Pinpoint the cell where the given text exists, returning its (x, y) midpoint coordinate. 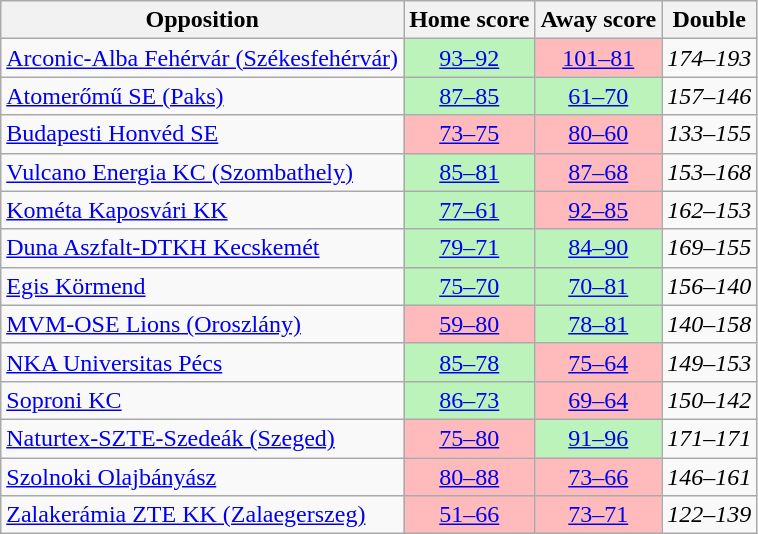
146–161 (710, 477)
Atomerőmű SE (Paks) (202, 96)
Home score (470, 20)
73–66 (598, 477)
79–71 (470, 248)
80–88 (470, 477)
69–64 (598, 400)
73–75 (470, 134)
77–61 (470, 210)
140–158 (710, 324)
85–81 (470, 172)
70–81 (598, 286)
Vulcano Energia KC (Szombathely) (202, 172)
59–80 (470, 324)
NKA Universitas Pécs (202, 362)
75–80 (470, 438)
Budapesti Honvéd SE (202, 134)
75–64 (598, 362)
Zalakerámia ZTE KK (Zalaegerszeg) (202, 515)
Arconic-Alba Fehérvár (Székesfehérvár) (202, 58)
Naturtex-SZTE-Szedeák (Szeged) (202, 438)
101–81 (598, 58)
Away score (598, 20)
86–73 (470, 400)
92–85 (598, 210)
78–81 (598, 324)
85–78 (470, 362)
Opposition (202, 20)
MVM-OSE Lions (Oroszlány) (202, 324)
169–155 (710, 248)
80–60 (598, 134)
Kométa Kaposvári KK (202, 210)
51–66 (470, 515)
133–155 (710, 134)
91–96 (598, 438)
122–139 (710, 515)
153–168 (710, 172)
162–153 (710, 210)
87–68 (598, 172)
157–146 (710, 96)
Egis Körmend (202, 286)
87–85 (470, 96)
171–171 (710, 438)
93–92 (470, 58)
75–70 (470, 286)
Double (710, 20)
Soproni KC (202, 400)
174–193 (710, 58)
149–153 (710, 362)
61–70 (598, 96)
73–71 (598, 515)
Duna Aszfalt-DTKH Kecskemét (202, 248)
84–90 (598, 248)
150–142 (710, 400)
Szolnoki Olajbányász (202, 477)
156–140 (710, 286)
